Capture the cell that displays the provided text and extract its [x, y] central coordinate. 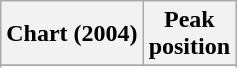
Chart (2004) [72, 34]
Peakposition [189, 34]
